Identify which cell holds the provided text, then report its (x, y) central coordinate. 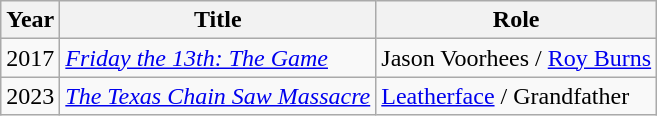
Year (30, 20)
Title (218, 20)
Friday the 13th: The Game (218, 58)
Jason Voorhees / Roy Burns (516, 58)
Leatherface / Grandfather (516, 96)
Role (516, 20)
The Texas Chain Saw Massacre (218, 96)
2017 (30, 58)
2023 (30, 96)
